Output the (X, Y) coordinate of the center of the cell containing the given text.  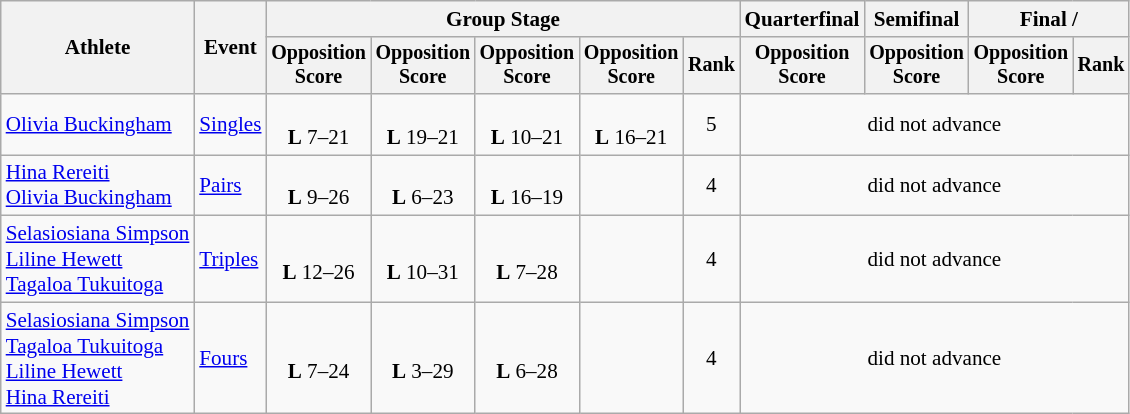
Quarterfinal (802, 18)
L 19–21 (423, 124)
L 9–26 (318, 186)
Semifinal (916, 18)
Athlete (98, 48)
Olivia Buckingham (98, 124)
L 7–24 (318, 358)
Triples (230, 259)
L 12–26 (318, 259)
5 (711, 124)
L 6–23 (423, 186)
Selasiosiana SimpsonTagaloa TukuitogaLiline HewettHina Rereiti (98, 358)
Selasiosiana SimpsonLiline HewettTagaloa Tukuitoga (98, 259)
L 16–21 (631, 124)
Event (230, 48)
L 10–31 (423, 259)
L 6–28 (527, 358)
L 7–21 (318, 124)
Pairs (230, 186)
L 10–21 (527, 124)
L 16–19 (527, 186)
Final / (1049, 18)
Hina RereitiOlivia Buckingham (98, 186)
Group Stage (502, 18)
Fours (230, 358)
Singles (230, 124)
L 7–28 (527, 259)
L 3–29 (423, 358)
